Find where the given text appears and provide that cell's center as (x, y) coordinate. 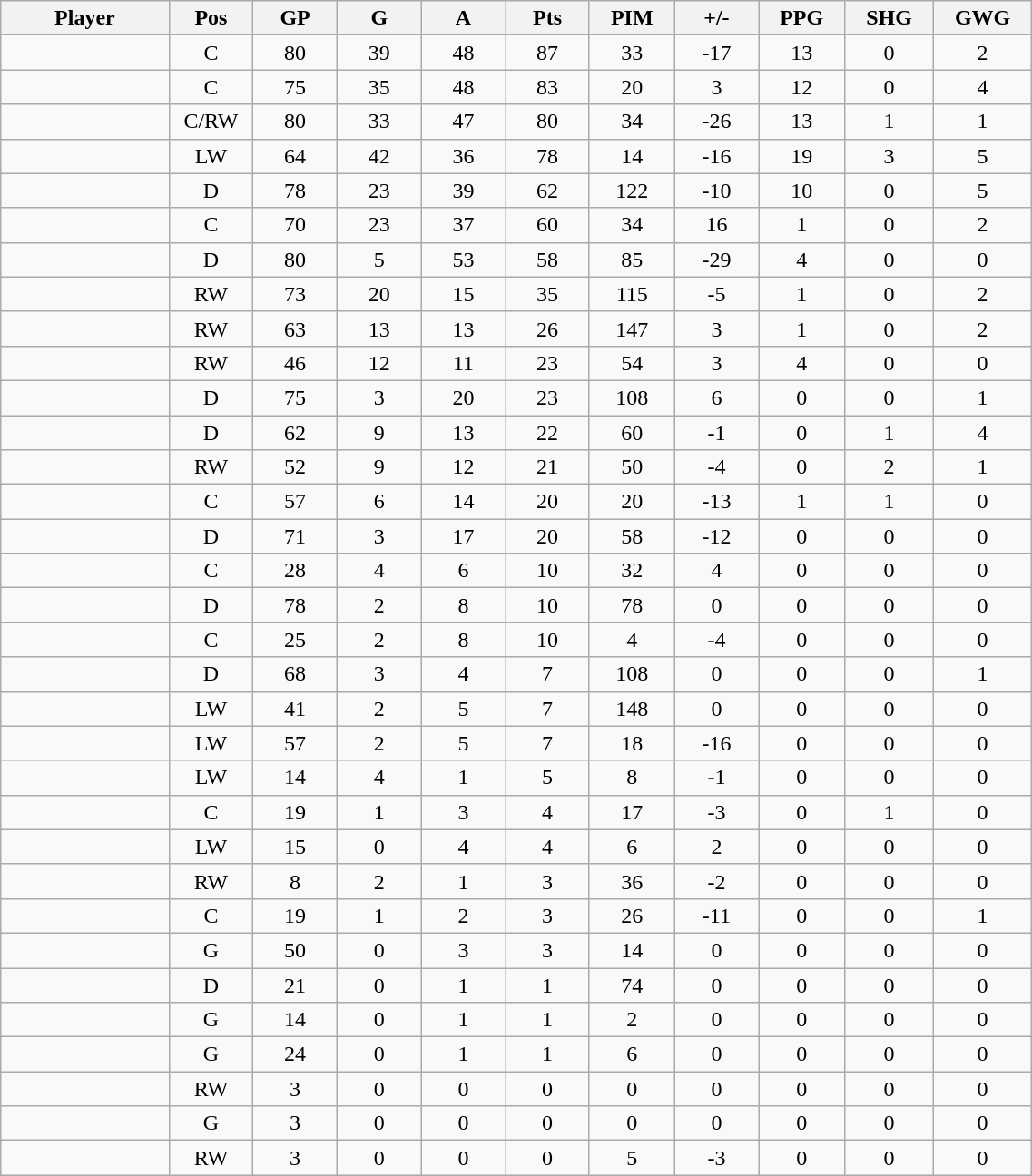
-11 (717, 916)
64 (296, 156)
47 (463, 122)
24 (296, 1054)
GWG (982, 18)
-2 (717, 881)
Player (85, 18)
PPG (802, 18)
87 (548, 53)
63 (296, 328)
-10 (717, 191)
Pts (548, 18)
70 (296, 225)
46 (296, 363)
115 (632, 294)
-17 (717, 53)
+/- (717, 18)
PIM (632, 18)
73 (296, 294)
122 (632, 191)
-13 (717, 502)
-26 (717, 122)
18 (632, 743)
25 (296, 640)
-29 (717, 260)
53 (463, 260)
C/RW (211, 122)
22 (548, 433)
54 (632, 363)
37 (463, 225)
147 (632, 328)
A (463, 18)
74 (632, 985)
83 (548, 87)
41 (296, 709)
16 (717, 225)
85 (632, 260)
11 (463, 363)
71 (296, 536)
52 (296, 467)
42 (379, 156)
SHG (889, 18)
Pos (211, 18)
-12 (717, 536)
148 (632, 709)
28 (296, 571)
32 (632, 571)
GP (296, 18)
68 (296, 674)
-5 (717, 294)
